Capture the cell that displays the provided text and extract its (X, Y) central coordinate. 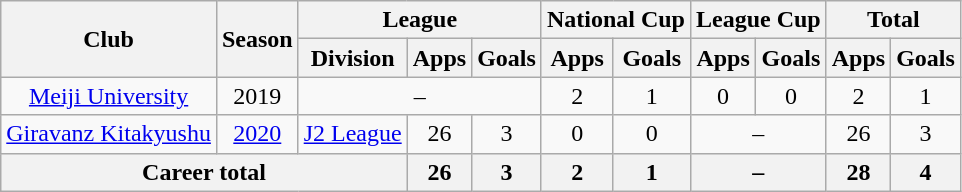
Giravanz Kitakyushu (109, 134)
League (420, 20)
4 (926, 172)
2019 (257, 96)
J2 League (352, 134)
Meiji University (109, 96)
Season (257, 39)
2020 (257, 134)
Club (109, 39)
Total (893, 20)
League Cup (758, 20)
Division (352, 58)
28 (858, 172)
Career total (204, 172)
National Cup (616, 20)
